Capture the cell that displays the provided text and extract its (x, y) central coordinate. 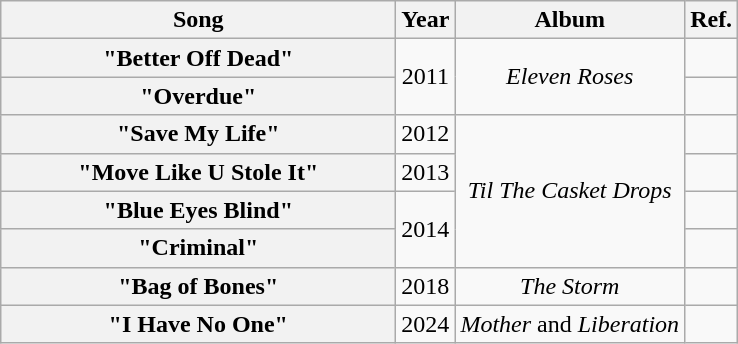
"I Have No One" (198, 324)
Eleven Roses (570, 77)
"Bag of Bones" (198, 286)
The Storm (570, 286)
2014 (426, 229)
2013 (426, 172)
2011 (426, 77)
2024 (426, 324)
Mother and Liberation (570, 324)
"Move Like U Stole It" (198, 172)
"Save My Life" (198, 134)
Ref. (712, 20)
Til The Casket Drops (570, 191)
Song (198, 20)
2012 (426, 134)
2018 (426, 286)
"Overdue" (198, 96)
"Blue Eyes Blind" (198, 210)
Year (426, 20)
"Better Off Dead" (198, 58)
Album (570, 20)
"Criminal" (198, 248)
